Extract the [x, y] coordinate from the center of the cell holding the provided text.  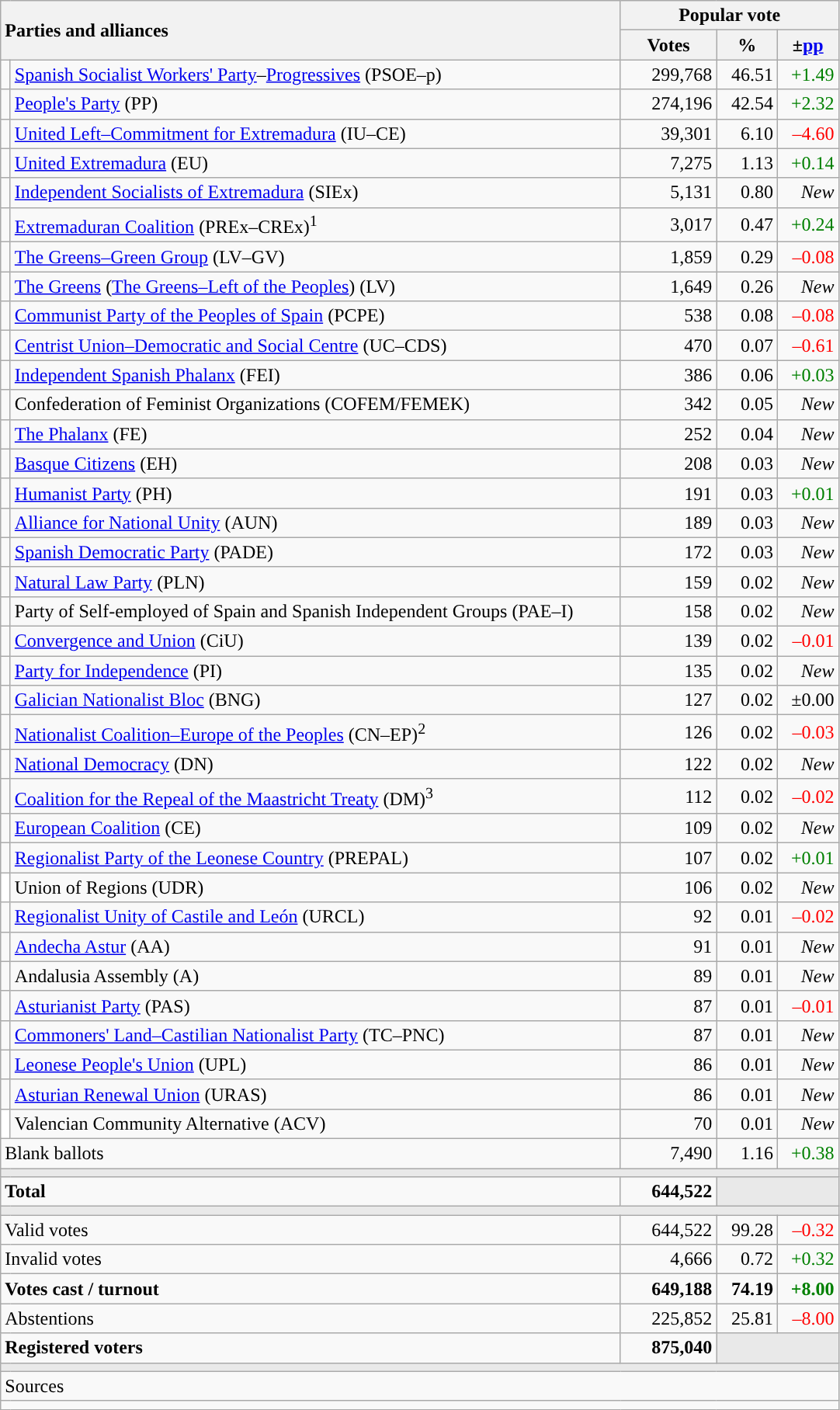
Coalition for the Repeal of the Maastricht Treaty (DM)3 [315, 797]
United Left–Commitment for Extremadura (IU–CE) [315, 134]
–8.00 [807, 1318]
1.16 [747, 1154]
Communist Party of the Peoples of Spain (PCPE) [315, 316]
252 [668, 434]
189 [668, 523]
Basque Citizens (EH) [315, 464]
Votes cast / turnout [311, 1289]
The Greens (The Greens–Left of the Peoples) (LV) [315, 287]
208 [668, 464]
Alliance for National Unity (AUN) [315, 523]
0.72 [747, 1259]
342 [668, 405]
Valid votes [311, 1230]
Independent Spanish Phalanx (FEI) [315, 375]
99.28 [747, 1230]
+0.32 [807, 1259]
225,852 [668, 1318]
470 [668, 346]
Galician Nationalist Bloc (BNG) [315, 700]
% [747, 45]
Andalusia Assembly (A) [315, 976]
89 [668, 976]
386 [668, 375]
Confederation of Feminist Organizations (COFEM/FEMEK) [315, 405]
+0.38 [807, 1154]
172 [668, 552]
+1.49 [807, 75]
538 [668, 316]
Asturian Renewal Union (URAS) [315, 1094]
39,301 [668, 134]
191 [668, 493]
0.29 [747, 257]
Convergence and Union (CiU) [315, 641]
Regionalist Unity of Castile and León (URCL) [315, 917]
European Coalition (CE) [315, 828]
National Democracy (DN) [315, 764]
Union of Regions (UDR) [315, 887]
91 [668, 946]
Commoners' Land–Castilian Nationalist Party (TC–PNC) [315, 1035]
7,275 [668, 163]
–4.60 [807, 134]
Parties and alliances [311, 30]
649,188 [668, 1289]
Party for Independence (PI) [315, 671]
126 [668, 733]
Sources [419, 1386]
+0.03 [807, 375]
Party of Self-employed of Spain and Spanish Independent Groups (PAE–I) [315, 611]
0.07 [747, 346]
Valencian Community Alternative (ACV) [315, 1124]
1,859 [668, 257]
0.04 [747, 434]
Spanish Democratic Party (PADE) [315, 552]
274,196 [668, 104]
Leonese People's Union (UPL) [315, 1064]
7,490 [668, 1154]
0.06 [747, 375]
Andecha Astur (AA) [315, 946]
106 [668, 887]
Votes [668, 45]
Extremaduran Coalition (PREx–CREx)1 [315, 225]
Spanish Socialist Workers' Party–Progressives (PSOE–p) [315, 75]
Natural Law Party (PLN) [315, 582]
159 [668, 582]
46.51 [747, 75]
0.26 [747, 287]
Blank ballots [311, 1154]
–0.61 [807, 346]
25.81 [747, 1318]
Humanist Party (PH) [315, 493]
3,017 [668, 225]
Registered voters [311, 1348]
Centrist Union–Democratic and Social Centre (UC–CDS) [315, 346]
70 [668, 1124]
875,040 [668, 1348]
127 [668, 700]
Regionalist Party of the Leonese Country (PREPAL) [315, 858]
+2.32 [807, 104]
Asturianist Party (PAS) [315, 1005]
92 [668, 917]
–0.32 [807, 1230]
±pp [807, 45]
109 [668, 828]
158 [668, 611]
Invalid votes [311, 1259]
299,768 [668, 75]
107 [668, 858]
–0.03 [807, 733]
42.54 [747, 104]
1,649 [668, 287]
0.05 [747, 405]
+0.24 [807, 225]
The Phalanx (FE) [315, 434]
139 [668, 641]
The Greens–Green Group (LV–GV) [315, 257]
Popular vote [730, 16]
Independent Socialists of Extremadura (SIEx) [315, 193]
135 [668, 671]
+0.14 [807, 163]
112 [668, 797]
Nationalist Coalition–Europe of the Peoples (CN–EP)2 [315, 733]
0.08 [747, 316]
4,666 [668, 1259]
+8.00 [807, 1289]
0.80 [747, 193]
6.10 [747, 134]
Total [311, 1192]
United Extremadura (EU) [315, 163]
5,131 [668, 193]
Abstentions [311, 1318]
1.13 [747, 163]
122 [668, 764]
±0.00 [807, 700]
74.19 [747, 1289]
0.47 [747, 225]
People's Party (PP) [315, 104]
